Provide the [X, Y] coordinate of the cell's center where the given text is located.  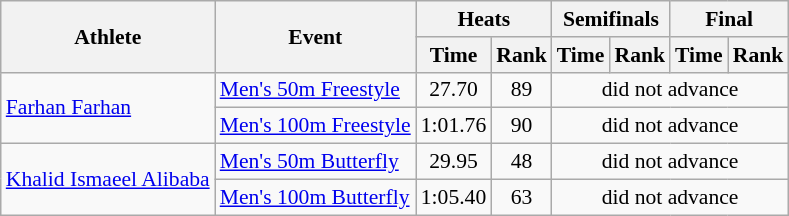
48 [522, 162]
Khalid Ismaeel Alibaba [108, 180]
89 [522, 90]
90 [522, 126]
Semifinals [611, 19]
Men's 100m Freestyle [316, 126]
29.95 [454, 162]
Final [729, 19]
1:01.76 [454, 126]
1:05.40 [454, 197]
Farhan Farhan [108, 108]
Event [316, 36]
Athlete [108, 36]
Men's 100m Butterfly [316, 197]
27.70 [454, 90]
Men's 50m Freestyle [316, 90]
Men's 50m Butterfly [316, 162]
Heats [484, 19]
63 [522, 197]
